From the cell containing the given text, extract its center point as [X, Y] coordinate. 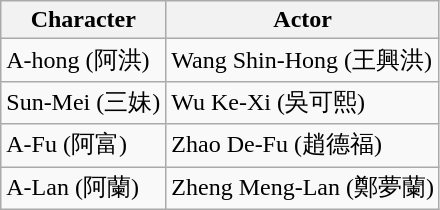
Actor [303, 20]
Character [84, 20]
Sun-Mei (三妹) [84, 102]
Wang Shin-Hong (王興洪) [303, 60]
Wu Ke-Xi (吳可熙) [303, 102]
Zheng Meng-Lan (鄭夢蘭) [303, 188]
A-Lan (阿蘭) [84, 188]
Zhao De-Fu (趙德福) [303, 146]
A-hong (阿洪) [84, 60]
A-Fu (阿富) [84, 146]
